Locate the cell with the specified text and output its (x, y) center coordinate. 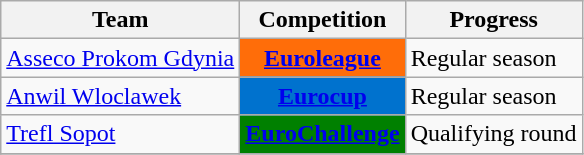
EuroChallenge (322, 134)
Qualifying round (494, 134)
Competition (322, 20)
Team (120, 20)
Asseco Prokom Gdynia (120, 58)
Trefl Sopot (120, 134)
Eurocup (322, 96)
Anwil Wloclawek (120, 96)
Progress (494, 20)
Euroleague (322, 58)
